Pinpoint the cell where the given text exists, returning its [X, Y] midpoint coordinate. 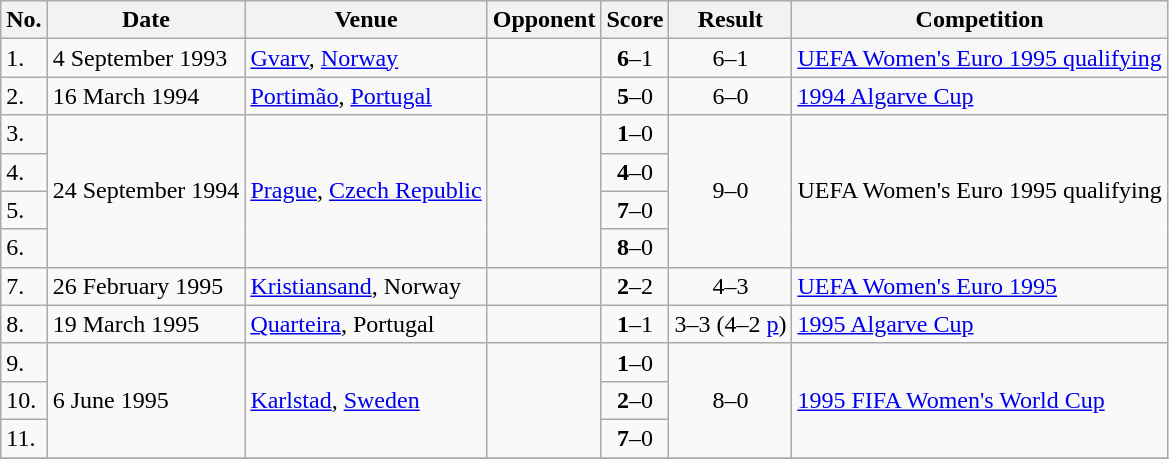
9. [24, 362]
Venue [366, 20]
Opponent [544, 20]
6–0 [730, 96]
19 March 1995 [146, 324]
Competition [980, 20]
1994 Algarve Cup [980, 96]
24 September 1994 [146, 191]
No. [24, 20]
4 September 1993 [146, 58]
1995 Algarve Cup [980, 324]
2–0 [635, 400]
Kristiansand, Norway [366, 286]
Result [730, 20]
UEFA Women's Euro 1995 [980, 286]
4–0 [635, 172]
2–2 [635, 286]
Quarteira, Portugal [366, 324]
Date [146, 20]
Karlstad, Sweden [366, 400]
Prague, Czech Republic [366, 191]
6 June 1995 [146, 400]
1995 FIFA Women's World Cup [980, 400]
6. [24, 248]
Portimão, Portugal [366, 96]
3–3 (4–2 p) [730, 324]
Score [635, 20]
7. [24, 286]
5. [24, 210]
16 March 1994 [146, 96]
26 February 1995 [146, 286]
1. [24, 58]
8. [24, 324]
11. [24, 438]
Gvarv, Norway [366, 58]
2. [24, 96]
10. [24, 400]
4–3 [730, 286]
1–1 [635, 324]
3. [24, 134]
9–0 [730, 191]
5–0 [635, 96]
4. [24, 172]
